Return the (X, Y) coordinate for the center point of the cell that contains the specified text.  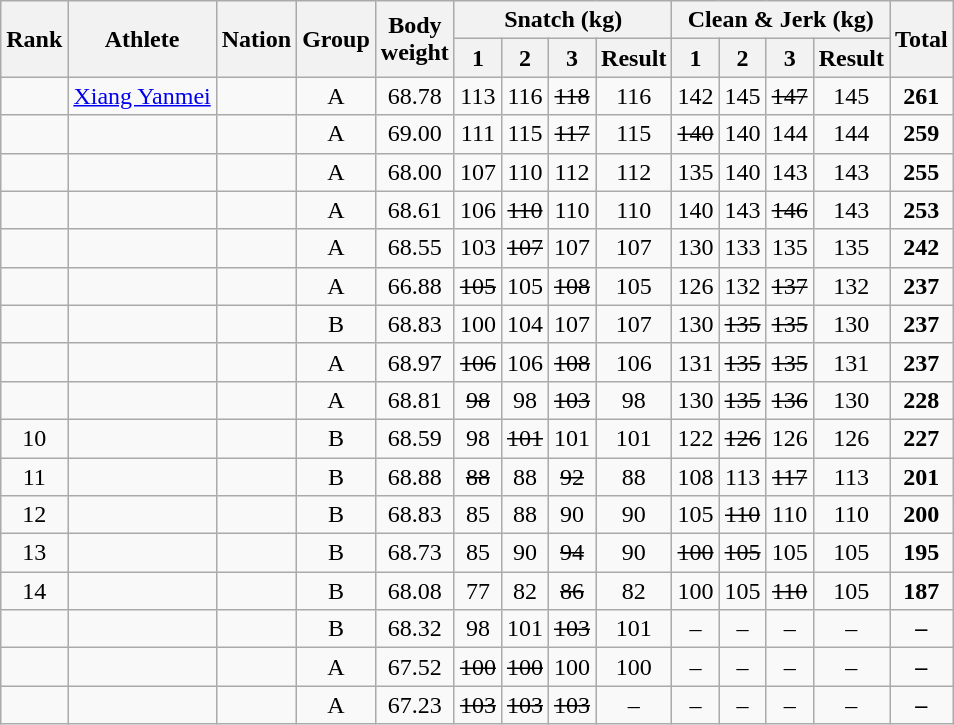
12 (34, 515)
10 (34, 438)
195 (922, 553)
66.88 (414, 286)
68.08 (414, 591)
67.52 (414, 667)
136 (790, 400)
146 (790, 210)
104 (524, 324)
Nation (256, 39)
92 (572, 477)
69.00 (414, 134)
Rank (34, 39)
68.55 (414, 248)
68.97 (414, 362)
94 (572, 553)
200 (922, 515)
Snatch (kg) (563, 20)
77 (478, 591)
Athlete (142, 39)
142 (696, 96)
68.78 (414, 96)
86 (572, 591)
261 (922, 96)
255 (922, 172)
68.59 (414, 438)
68.61 (414, 210)
118 (572, 96)
Xiang Yanmei (142, 96)
253 (922, 210)
68.00 (414, 172)
242 (922, 248)
Clean & Jerk (kg) (781, 20)
Group (336, 39)
227 (922, 438)
122 (696, 438)
147 (790, 96)
137 (790, 286)
13 (34, 553)
Total (922, 39)
68.73 (414, 553)
68.88 (414, 477)
14 (34, 591)
133 (742, 248)
67.23 (414, 705)
111 (478, 134)
201 (922, 477)
68.32 (414, 629)
Bodyweight (414, 39)
187 (922, 591)
68.81 (414, 400)
259 (922, 134)
228 (922, 400)
11 (34, 477)
